Provide the [X, Y] coordinate of the cell's center where the given text is located.  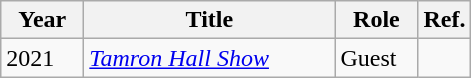
Title [210, 20]
Role [376, 20]
Tamron Hall Show [210, 58]
Year [42, 20]
Ref. [444, 20]
2021 [42, 58]
Guest [376, 58]
